Search for the cell housing the specified text and yield its [X, Y] center coordinate. 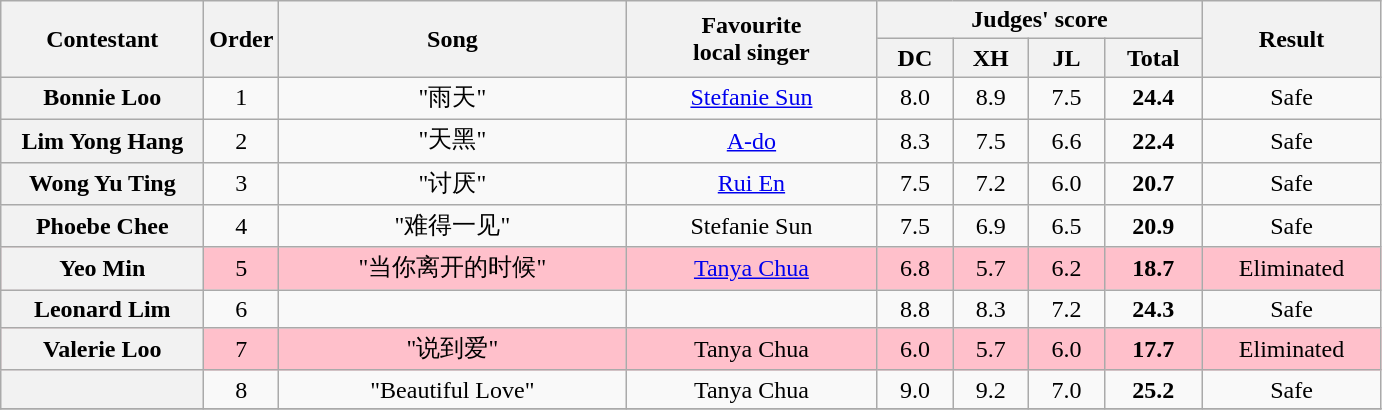
Rui En [752, 184]
"讨厌" [452, 184]
Order [242, 39]
"天黑" [452, 140]
6 [242, 309]
A-do [752, 140]
8.0 [915, 98]
DC [915, 58]
1 [242, 98]
9.0 [915, 389]
8.8 [915, 309]
6.9 [991, 226]
9.2 [991, 389]
Leonard Lim [102, 309]
6.8 [915, 268]
20.7 [1154, 184]
6.5 [1067, 226]
XH [991, 58]
8 [242, 389]
7.0 [1067, 389]
Contestant [102, 39]
"当你离开的时候" [452, 268]
Result [1292, 39]
24.3 [1154, 309]
Judges' score [1040, 20]
20.9 [1154, 226]
Lim Yong Hang [102, 140]
24.4 [1154, 98]
7 [242, 350]
Phoebe Chee [102, 226]
6.2 [1067, 268]
Valerie Loo [102, 350]
"说到爱" [452, 350]
Total [1154, 58]
Bonnie Loo [102, 98]
"雨天" [452, 98]
Wong Yu Ting [102, 184]
4 [242, 226]
25.2 [1154, 389]
JL [1067, 58]
Song [452, 39]
"难得一见" [452, 226]
2 [242, 140]
6.6 [1067, 140]
18.7 [1154, 268]
"Beautiful Love" [452, 389]
Yeo Min [102, 268]
5 [242, 268]
3 [242, 184]
17.7 [1154, 350]
Favouritelocal singer [752, 39]
22.4 [1154, 140]
8.9 [991, 98]
